Capture the cell that displays the provided text and extract its [X, Y] central coordinate. 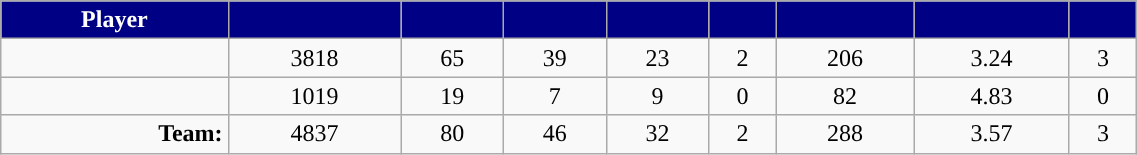
80 [452, 134]
Team: [114, 134]
Player [114, 20]
206 [845, 58]
1019 [314, 96]
19 [452, 96]
9 [658, 96]
3.57 [992, 134]
3818 [314, 58]
3.24 [992, 58]
65 [452, 58]
32 [658, 134]
46 [556, 134]
4.83 [992, 96]
82 [845, 96]
39 [556, 58]
4837 [314, 134]
7 [556, 96]
23 [658, 58]
288 [845, 134]
